For the text-containing cell, return its midpoint in [X, Y] coordinate format. 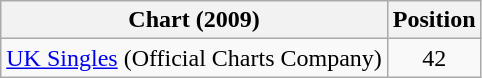
Position [434, 20]
UK Singles (Official Charts Company) [194, 58]
Chart (2009) [194, 20]
42 [434, 58]
